For the text-containing cell, return its midpoint in [x, y] coordinate format. 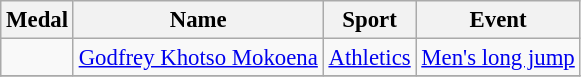
Medal [38, 20]
Sport [370, 20]
Men's long jump [498, 58]
Name [198, 20]
Godfrey Khotso Mokoena [198, 58]
Event [498, 20]
Athletics [370, 58]
